For the text-containing cell, return its midpoint in [x, y] coordinate format. 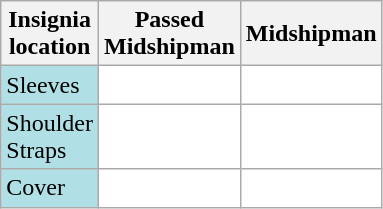
PassedMidshipman [169, 34]
Sleeves [50, 85]
ShoulderStraps [50, 136]
Insignialocation [50, 34]
Midshipman [311, 34]
Cover [50, 188]
